Determine the [X, Y] coordinate at the center of the cell enclosing the given text.  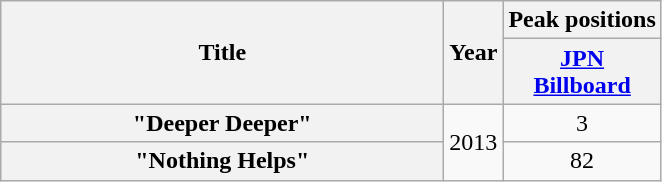
Peak positions [582, 20]
82 [582, 161]
"Deeper Deeper" [222, 123]
JPNBillboard [582, 72]
Title [222, 52]
Year [474, 52]
3 [582, 123]
2013 [474, 142]
"Nothing Helps" [222, 161]
